Scan for the cell matching the given text and deliver its [x, y] coordinate at center. 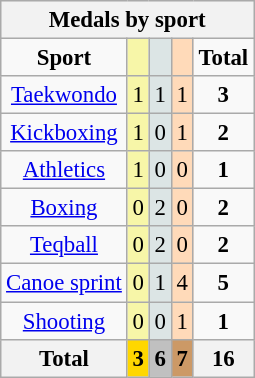
16 [223, 358]
Teqball [64, 245]
7 [182, 358]
5 [223, 283]
Medals by sport [128, 20]
Taekwondo [64, 95]
Boxing [64, 208]
Kickboxing [64, 133]
Canoe sprint [64, 283]
6 [160, 358]
Athletics [64, 170]
Shooting [64, 321]
Sport [64, 58]
4 [182, 283]
